Identify which cell holds the provided text, then report its [X, Y] central coordinate. 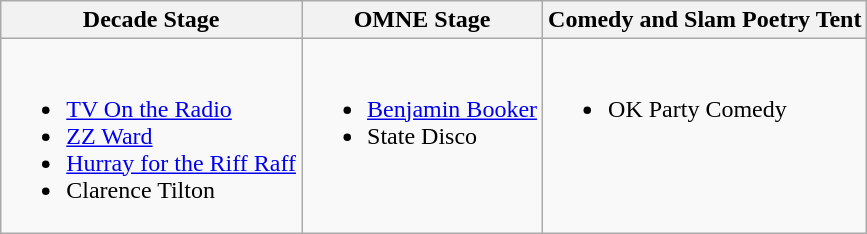
OMNE Stage [422, 20]
Decade Stage [152, 20]
Benjamin BookerState Disco [422, 136]
TV On the RadioZZ WardHurray for the Riff RaffClarence Tilton [152, 136]
Comedy and Slam Poetry Tent [705, 20]
OK Party Comedy [705, 136]
